Return the (x, y) coordinate for the center point of the cell that contains the specified text.  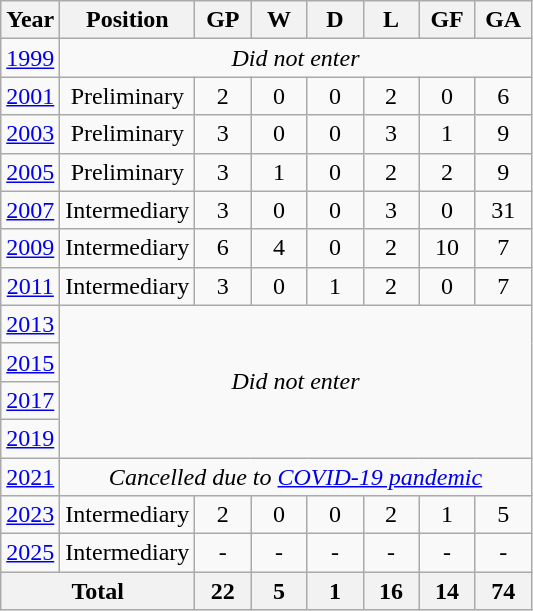
2021 (30, 477)
GA (503, 20)
2007 (30, 210)
74 (503, 591)
1999 (30, 58)
Total (98, 591)
2017 (30, 400)
4 (279, 248)
2005 (30, 172)
2003 (30, 134)
16 (391, 591)
2019 (30, 438)
2009 (30, 248)
Year (30, 20)
GF (447, 20)
Cancelled due to COVID-19 pandemic (296, 477)
L (391, 20)
2011 (30, 286)
22 (223, 591)
W (279, 20)
2023 (30, 515)
Position (128, 20)
2013 (30, 324)
2025 (30, 553)
31 (503, 210)
2015 (30, 362)
2001 (30, 96)
14 (447, 591)
D (335, 20)
10 (447, 248)
GP (223, 20)
